Locate the cell with the specified text and output its (X, Y) center coordinate. 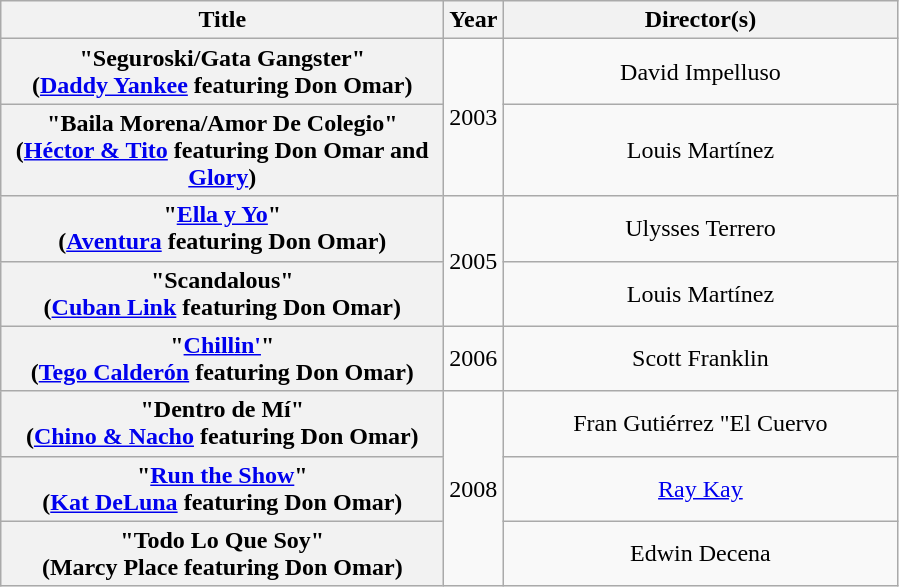
Fran Gutiérrez "El Cuervo (700, 424)
Year (474, 20)
"Run the Show"(Kat DeLuna featuring Don Omar) (222, 488)
Director(s) (700, 20)
"Scandalous"(Cuban Link featuring Don Omar) (222, 294)
Ulysses Terrero (700, 228)
"Seguroski/Gata Gangster"(Daddy Yankee featuring Don Omar) (222, 72)
"Baila Morena/Amor De Colegio"(Héctor & Tito featuring Don Omar and Glory) (222, 150)
2008 (474, 488)
2006 (474, 358)
"Dentro de Mí"(Chino & Nacho featuring Don Omar) (222, 424)
Ray Kay (700, 488)
"Chillin'"(Tego Calderón featuring Don Omar) (222, 358)
2003 (474, 118)
2005 (474, 261)
"Ella y Yo"(Aventura featuring Don Omar) (222, 228)
"Todo Lo Que Soy"(Marcy Place featuring Don Omar) (222, 554)
Edwin Decena (700, 554)
Title (222, 20)
Scott Franklin (700, 358)
David Impelluso (700, 72)
